Provide the (x, y) coordinate of the cell's center where the given text is located.  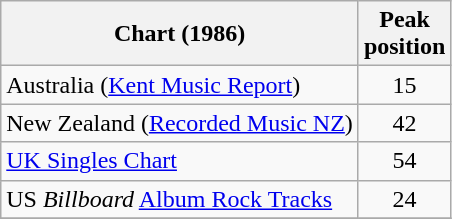
Peakposition (404, 34)
15 (404, 85)
New Zealand (Recorded Music NZ) (180, 123)
42 (404, 123)
Australia (Kent Music Report) (180, 85)
UK Singles Chart (180, 161)
54 (404, 161)
Chart (1986) (180, 34)
US Billboard Album Rock Tracks (180, 199)
24 (404, 199)
